From the cell containing the given text, extract its center point as [x, y] coordinate. 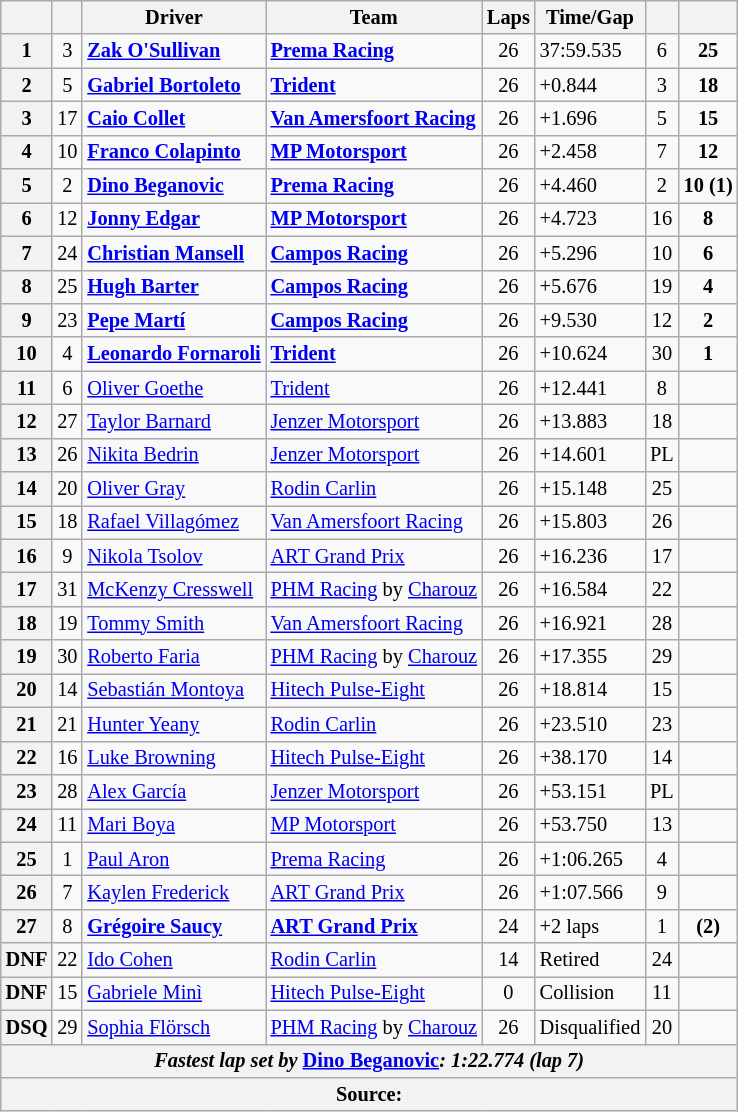
+10.624 [590, 354]
Gabriel Bortoleto [174, 85]
10 (1) [708, 186]
Fastest lap set by Dino Beganovic: 1:22.774 (lap 7) [370, 1061]
Ido Cohen [174, 960]
+2 laps [590, 926]
McKenzy Cresswell [174, 589]
31 [67, 589]
+53.750 [590, 825]
+4.723 [590, 219]
Kaylen Frederick [174, 892]
Hugh Barter [174, 287]
Caio Collet [174, 118]
Gabriele Minì [174, 993]
Sophia Flörsch [174, 1027]
Driver [174, 17]
Time/Gap [590, 17]
+38.170 [590, 758]
Taylor Barnard [174, 421]
+9.530 [590, 320]
Collision [590, 993]
Franco Colapinto [174, 152]
Hunter Yeany [174, 724]
Source: [370, 1094]
+18.814 [590, 690]
Sebastián Montoya [174, 690]
Mari Boya [174, 825]
Luke Browning [174, 758]
Team [374, 17]
+15.803 [590, 522]
+1:06.265 [590, 859]
Grégoire Saucy [174, 926]
+14.601 [590, 455]
0 [508, 993]
Paul Aron [174, 859]
DSQ [27, 1027]
+0.844 [590, 85]
Jonny Edgar [174, 219]
Laps [508, 17]
+5.676 [590, 287]
+16.584 [590, 589]
Rafael Villagómez [174, 522]
Oliver Goethe [174, 388]
+53.151 [590, 791]
+2.458 [590, 152]
+23.510 [590, 724]
Dino Beganovic [174, 186]
+15.148 [590, 489]
+12.441 [590, 388]
+16.921 [590, 623]
+16.236 [590, 556]
Zak O'Sullivan [174, 51]
Tommy Smith [174, 623]
Nikita Bedrin [174, 455]
(2) [708, 926]
Nikola Tsolov [174, 556]
+1:07.566 [590, 892]
37:59.535 [590, 51]
+5.296 [590, 253]
Alex García [174, 791]
Retired [590, 960]
+13.883 [590, 421]
Disqualified [590, 1027]
Oliver Gray [174, 489]
+17.355 [590, 657]
Pepe Martí [174, 320]
Leonardo Fornaroli [174, 354]
+1.696 [590, 118]
+4.460 [590, 186]
Christian Mansell [174, 253]
Roberto Faria [174, 657]
